Scan for the cell matching the given text and deliver its (X, Y) coordinate at center. 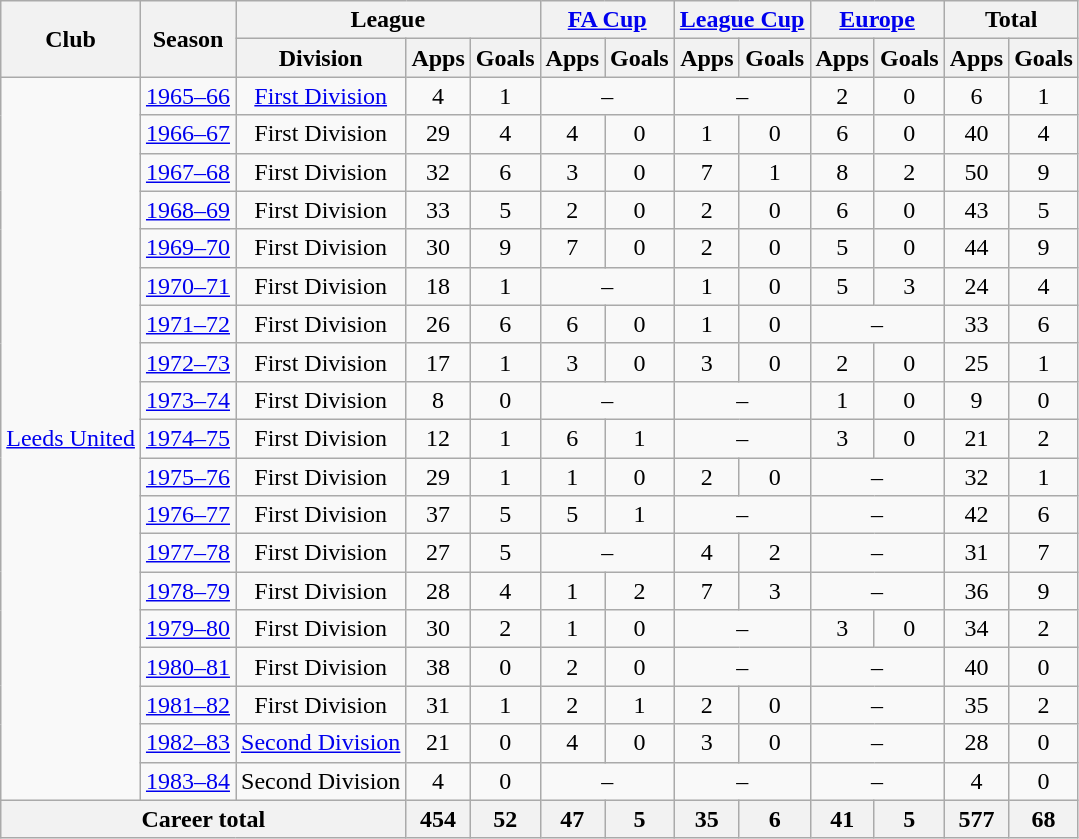
League Cup (742, 20)
42 (976, 515)
Leeds United (71, 438)
1975–76 (188, 477)
454 (438, 819)
47 (572, 819)
Total (1011, 20)
Season (188, 39)
1973–74 (188, 400)
FA Cup (607, 20)
52 (505, 819)
37 (438, 515)
1972–73 (188, 362)
1971–72 (188, 324)
44 (976, 248)
17 (438, 362)
Career total (204, 819)
1983–84 (188, 781)
50 (976, 172)
25 (976, 362)
41 (842, 819)
18 (438, 286)
League (388, 20)
68 (1044, 819)
24 (976, 286)
1977–78 (188, 553)
1979–80 (188, 629)
43 (976, 210)
1969–70 (188, 248)
1978–79 (188, 591)
1981–82 (188, 705)
Europe (877, 20)
12 (438, 438)
38 (438, 667)
27 (438, 553)
1968–69 (188, 210)
1974–75 (188, 438)
Division (321, 58)
1965–66 (188, 96)
1970–71 (188, 286)
1966–67 (188, 134)
1982–83 (188, 743)
1967–68 (188, 172)
26 (438, 324)
1980–81 (188, 667)
577 (976, 819)
36 (976, 591)
34 (976, 629)
1976–77 (188, 515)
Club (71, 39)
